Locate the cell with the specified text and output its (X, Y) center coordinate. 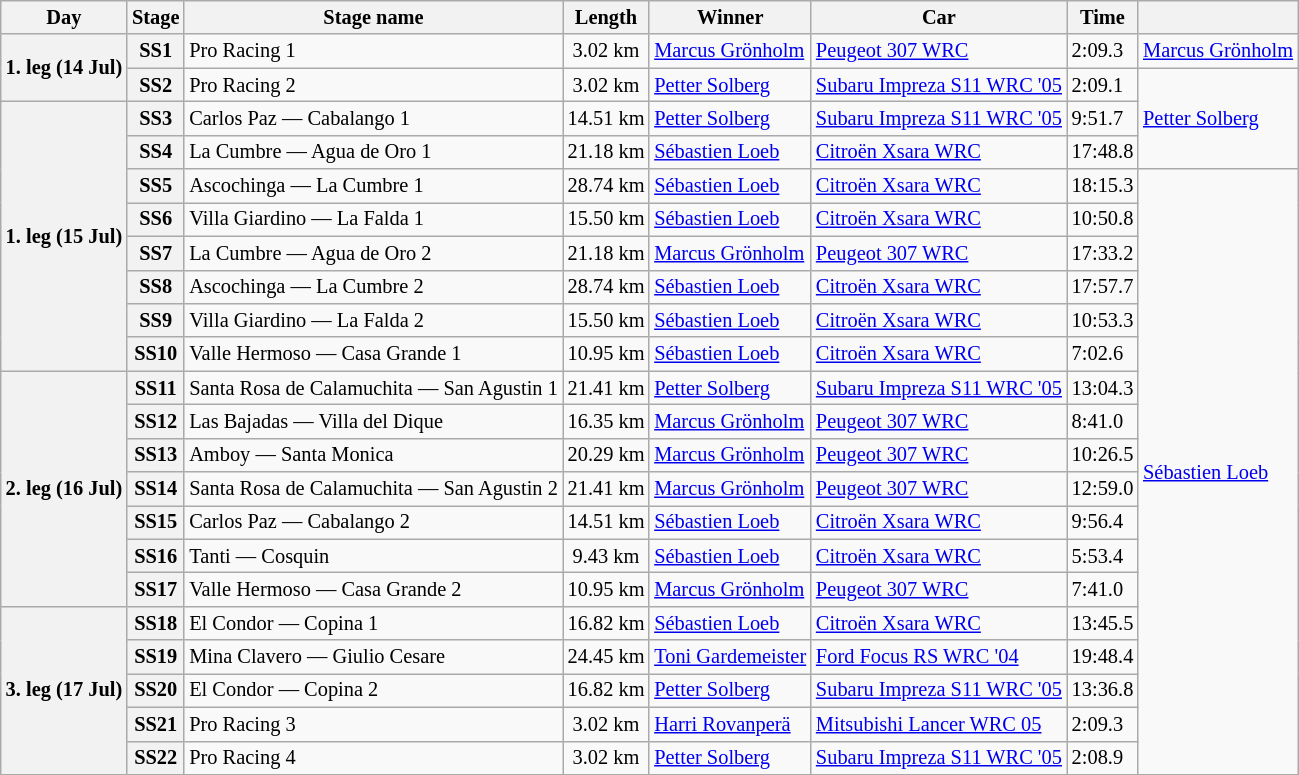
El Condor — Copina 1 (373, 623)
7:02.6 (1102, 354)
2:09.1 (1102, 85)
SS5 (156, 186)
SS10 (156, 354)
SS16 (156, 556)
SS6 (156, 219)
SS1 (156, 51)
17:33.2 (1102, 253)
2:08.9 (1102, 758)
SS9 (156, 320)
SS15 (156, 522)
Day (64, 17)
8:41.0 (1102, 421)
18:15.3 (1102, 186)
Stage (156, 17)
Length (606, 17)
17:57.7 (1102, 287)
Harri Rovanperä (730, 724)
Pro Racing 1 (373, 51)
La Cumbre — Agua de Oro 1 (373, 152)
Pro Racing 3 (373, 724)
19:48.4 (1102, 657)
17:48.8 (1102, 152)
SS2 (156, 85)
16.35 km (606, 421)
La Cumbre — Agua de Oro 2 (373, 253)
Las Bajadas — Villa del Dique (373, 421)
Toni Gardemeister (730, 657)
SS12 (156, 421)
Time (1102, 17)
Tanti — Cosquin (373, 556)
2. leg (16 Jul) (64, 489)
Mitsubishi Lancer WRC 05 (939, 724)
12:59.0 (1102, 489)
Ascochinga — La Cumbre 1 (373, 186)
13:36.8 (1102, 690)
9.43 km (606, 556)
1. leg (15 Jul) (64, 236)
SS19 (156, 657)
SS17 (156, 589)
Santa Rosa de Calamuchita — San Agustin 2 (373, 489)
SS11 (156, 388)
10:50.8 (1102, 219)
Mina Clavero — Giulio Cesare (373, 657)
Villa Giardino — La Falda 1 (373, 219)
SS21 (156, 724)
SS7 (156, 253)
5:53.4 (1102, 556)
SS3 (156, 118)
SS14 (156, 489)
Pro Racing 4 (373, 758)
SS20 (156, 690)
SS18 (156, 623)
9:51.7 (1102, 118)
Valle Hermoso — Casa Grande 1 (373, 354)
Pro Racing 2 (373, 85)
Winner (730, 17)
Stage name (373, 17)
7:41.0 (1102, 589)
Carlos Paz — Cabalango 1 (373, 118)
9:56.4 (1102, 522)
Villa Giardino — La Falda 2 (373, 320)
3. leg (17 Jul) (64, 690)
10:26.5 (1102, 455)
Ascochinga — La Cumbre 2 (373, 287)
Carlos Paz — Cabalango 2 (373, 522)
SS4 (156, 152)
20.29 km (606, 455)
13:45.5 (1102, 623)
El Condor — Copina 2 (373, 690)
10:53.3 (1102, 320)
Car (939, 17)
Ford Focus RS WRC '04 (939, 657)
SS22 (156, 758)
Valle Hermoso — Casa Grande 2 (373, 589)
Santa Rosa de Calamuchita — San Agustin 1 (373, 388)
SS13 (156, 455)
24.45 km (606, 657)
SS8 (156, 287)
Amboy — Santa Monica (373, 455)
1. leg (14 Jul) (64, 68)
13:04.3 (1102, 388)
